Find where the given text appears and provide that cell's center as (X, Y) coordinate. 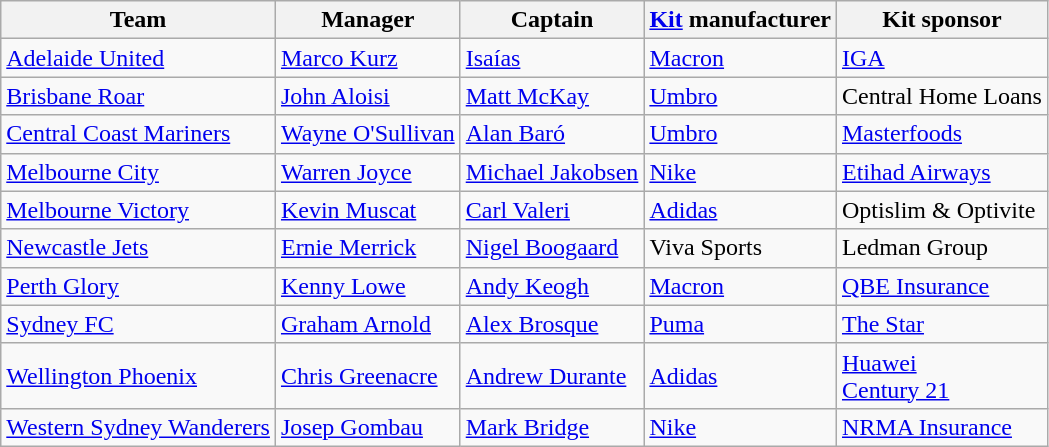
Andy Keogh (552, 286)
Matt McKay (552, 96)
Puma (740, 324)
Etihad Airways (942, 172)
Viva Sports (740, 248)
Andrew Durante (552, 376)
Kit sponsor (942, 20)
QBE Insurance (942, 286)
Mark Bridge (552, 427)
Captain (552, 20)
Wellington Phoenix (138, 376)
Graham Arnold (368, 324)
Alan Baró (552, 134)
Ernie Merrick (368, 248)
Nigel Boogaard (552, 248)
Isaías (552, 58)
Manager (368, 20)
Kenny Lowe (368, 286)
John Aloisi (368, 96)
Central Coast Mariners (138, 134)
Kit manufacturer (740, 20)
Melbourne Victory (138, 210)
Western Sydney Wanderers (138, 427)
Central Home Loans (942, 96)
Chris Greenacre (368, 376)
Adelaide United (138, 58)
Alex Brosque (552, 324)
Warren Joyce (368, 172)
Masterfoods (942, 134)
HuaweiCentury 21 (942, 376)
Wayne O'Sullivan (368, 134)
The Star (942, 324)
Perth Glory (138, 286)
Marco Kurz (368, 58)
Team (138, 20)
NRMA Insurance (942, 427)
Carl Valeri (552, 210)
Newcastle Jets (138, 248)
Optislim & Optivite (942, 210)
Josep Gombau (368, 427)
IGA (942, 58)
Kevin Muscat (368, 210)
Michael Jakobsen (552, 172)
Brisbane Roar (138, 96)
Ledman Group (942, 248)
Sydney FC (138, 324)
Melbourne City (138, 172)
